From the cell containing the given text, extract its center point as [x, y] coordinate. 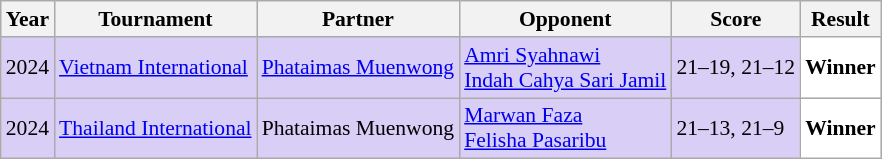
21–13, 21–9 [736, 128]
Tournament [156, 19]
Result [840, 19]
Year [28, 19]
Thailand International [156, 128]
21–19, 21–12 [736, 68]
Partner [358, 19]
Amri Syahnawi Indah Cahya Sari Jamil [565, 68]
Opponent [565, 19]
Vietnam International [156, 68]
Score [736, 19]
Marwan Faza Felisha Pasaribu [565, 128]
